Return [x, y] of the center of cell containing provided text 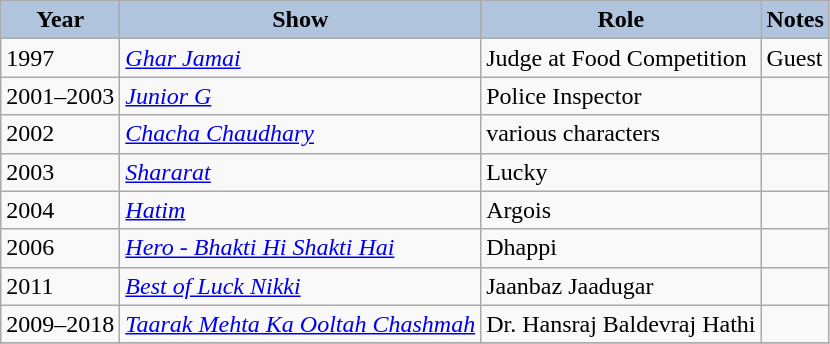
Role [621, 20]
Taarak Mehta Ka Ooltah Chashmah [300, 324]
Argois [621, 210]
2002 [60, 134]
2009–2018 [60, 324]
Junior G [300, 96]
2004 [60, 210]
Shararat [300, 172]
2001–2003 [60, 96]
Dr. Hansraj Baldevraj Hathi [621, 324]
2006 [60, 248]
Police Inspector [621, 96]
2011 [60, 286]
1997 [60, 58]
Hero - Bhakti Hi Shakti Hai [300, 248]
Best of Luck Nikki [300, 286]
various characters [621, 134]
Hatim [300, 210]
Show [300, 20]
Guest [795, 58]
Judge at Food Competition [621, 58]
Ghar Jamai [300, 58]
Dhappi [621, 248]
Notes [795, 20]
Year [60, 20]
Chacha Chaudhary [300, 134]
2003 [60, 172]
Jaanbaz Jaadugar [621, 286]
Lucky [621, 172]
